Identify which cell holds the provided text, then report its [X, Y] central coordinate. 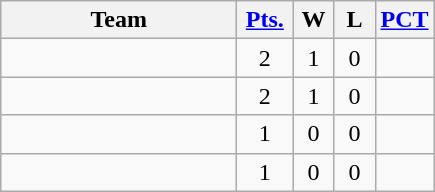
W [314, 20]
L [354, 20]
Pts. [265, 20]
PCT [404, 20]
Team [119, 20]
